Find where the given text appears and provide that cell's center as [x, y] coordinate. 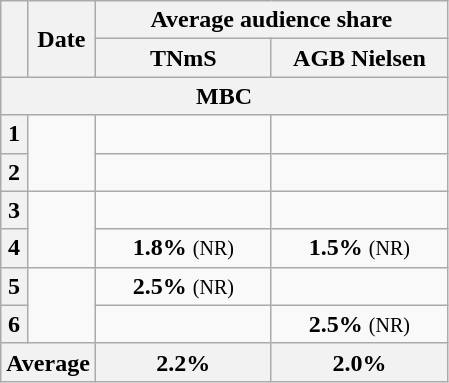
6 [14, 324]
2.0% [359, 362]
5 [14, 286]
1 [14, 134]
2.2% [183, 362]
1.8% (NR) [183, 248]
AGB Nielsen [359, 58]
3 [14, 210]
TNmS [183, 58]
Average audience share [271, 20]
MBC [224, 96]
Date [61, 39]
4 [14, 248]
2 [14, 172]
Average [48, 362]
1.5% (NR) [359, 248]
